Search for the cell housing the specified text and yield its (x, y) center coordinate. 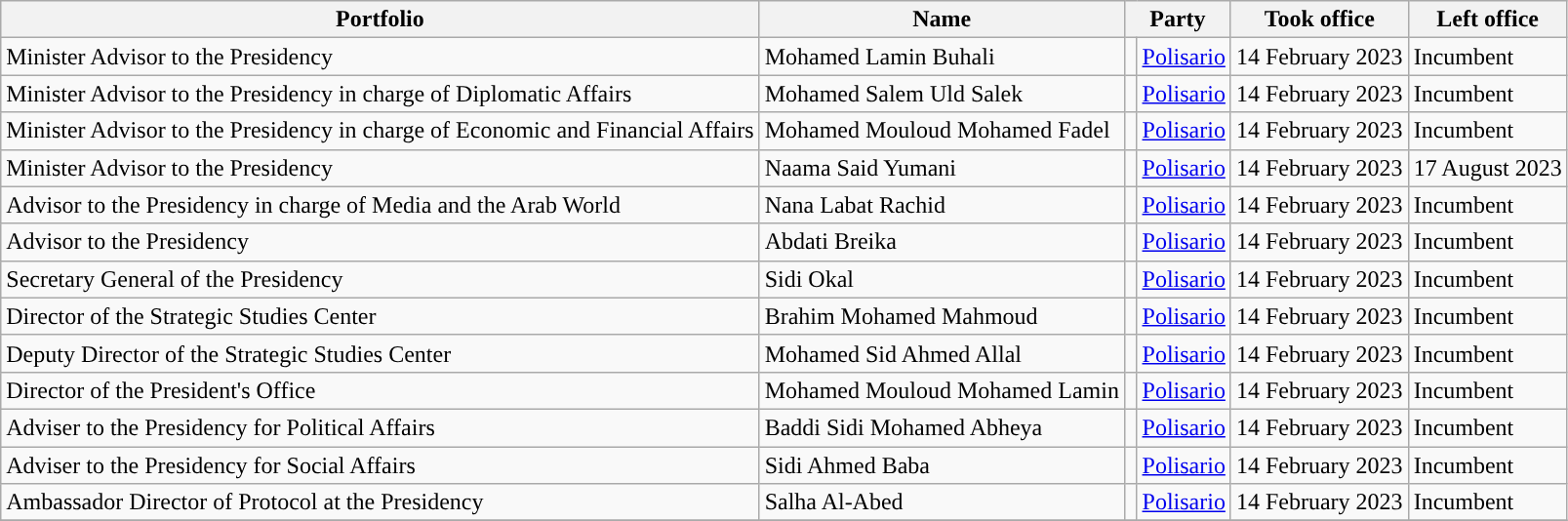
17 August 2023 (1487, 168)
Nana Labat Rachid (942, 205)
Name (942, 20)
Portfolio (381, 20)
Mohamed Salem Uld Salek (942, 94)
Ambassador Director of Protocol at the Presidency (381, 502)
Brahim Mohamed Mahmoud (942, 316)
Mohamed Mouloud Mohamed Fadel (942, 131)
Advisor to the Presidency (381, 242)
Sidi Okal (942, 279)
Director of the President's Office (381, 390)
Salha Al-Abed (942, 502)
Director of the Strategic Studies Center (381, 316)
Advisor to the Presidency in charge of Media and the Arab World (381, 205)
Took office (1319, 20)
Mohamed Mouloud Mohamed Lamin (942, 390)
Naama Said Yumani (942, 168)
Minister Advisor to the Presidency in charge of Economic and Financial Affairs (381, 131)
Deputy Director of the Strategic Studies Center (381, 353)
Left office (1487, 20)
Mohamed Lamin Buhali (942, 57)
Abdati Breika (942, 242)
Mohamed Sid Ahmed Allal (942, 353)
Sidi Ahmed Baba (942, 465)
Minister Advisor to the Presidency in charge of Diplomatic Affairs (381, 94)
Party (1177, 20)
Baddi Sidi Mohamed Abheya (942, 427)
Adviser to the Presidency for Political Affairs (381, 427)
Secretary General of the Presidency (381, 279)
Adviser to the Presidency for Social Affairs (381, 465)
